Return (x, y) of the center of cell containing provided text 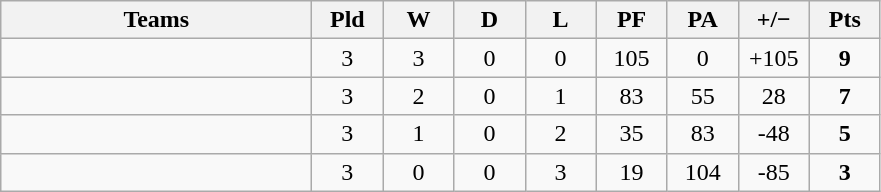
+/− (774, 20)
PF (632, 20)
104 (702, 172)
-48 (774, 134)
Pld (348, 20)
L (560, 20)
D (490, 20)
+105 (774, 58)
28 (774, 96)
105 (632, 58)
Teams (156, 20)
19 (632, 172)
-85 (774, 172)
9 (844, 58)
PA (702, 20)
Pts (844, 20)
55 (702, 96)
W (418, 20)
7 (844, 96)
35 (632, 134)
5 (844, 134)
